Find where the given text appears and provide that cell's center as [x, y] coordinate. 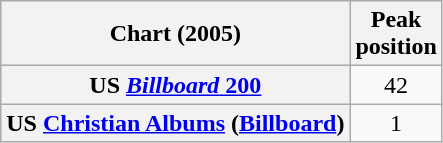
US Christian Albums (Billboard) [176, 123]
Chart (2005) [176, 34]
US Billboard 200 [176, 85]
Peakposition [396, 34]
42 [396, 85]
1 [396, 123]
